Capture the cell that displays the provided text and extract its (X, Y) central coordinate. 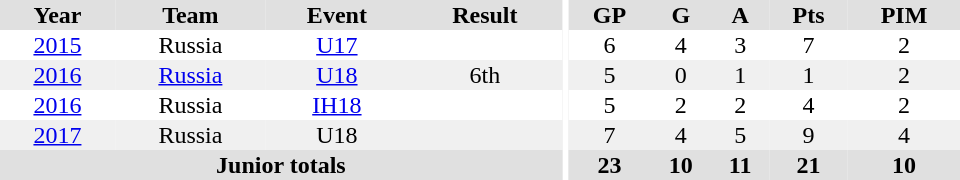
Event (337, 15)
9 (808, 135)
GP (610, 15)
IH18 (337, 105)
U17 (337, 45)
2017 (58, 135)
2015 (58, 45)
PIM (904, 15)
Junior totals (281, 165)
23 (610, 165)
Result (485, 15)
G (680, 15)
6 (610, 45)
A (740, 15)
21 (808, 165)
3 (740, 45)
0 (680, 75)
Team (190, 15)
6th (485, 75)
Year (58, 15)
11 (740, 165)
Pts (808, 15)
